Pinpoint the cell where the given text exists, returning its (X, Y) midpoint coordinate. 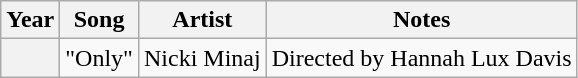
"Only" (100, 58)
Nicki Minaj (202, 58)
Notes (422, 20)
Artist (202, 20)
Directed by Hannah Lux Davis (422, 58)
Year (30, 20)
Song (100, 20)
